Search for the cell housing the specified text and yield its (X, Y) center coordinate. 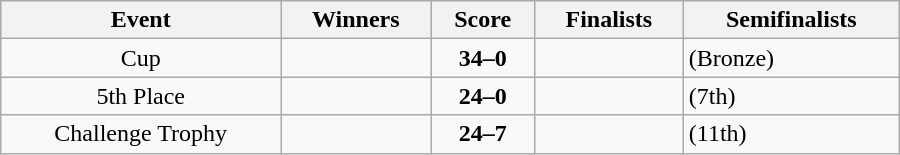
24–0 (482, 96)
(11th) (791, 134)
Cup (141, 58)
24–7 (482, 134)
(7th) (791, 96)
Challenge Trophy (141, 134)
34–0 (482, 58)
Event (141, 20)
(Bronze) (791, 58)
5th Place (141, 96)
Finalists (608, 20)
Winners (356, 20)
Score (482, 20)
Semifinalists (791, 20)
